Return (X, Y) of the center of cell containing provided text 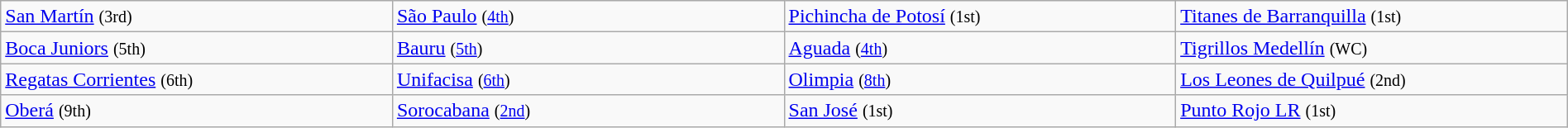
Titanes de Barranquilla (1st) (1372, 17)
Regatas Corrientes (6th) (197, 79)
Tigrillos Medellín (WC) (1372, 48)
São Paulo (4th) (588, 17)
Pichincha de Potosí (1st) (980, 17)
Unifacisa (6th) (588, 79)
San José (1st) (980, 111)
Punto Rojo LR (1st) (1372, 111)
Oberá (9th) (197, 111)
Bauru (5th) (588, 48)
San Martín (3rd) (197, 17)
Olimpia (8th) (980, 79)
Aguada (4th) (980, 48)
Sorocabana (2nd) (588, 111)
Los Leones de Quilpué (2nd) (1372, 79)
Boca Juniors (5th) (197, 48)
